Find where the given text appears and provide that cell's center as [x, y] coordinate. 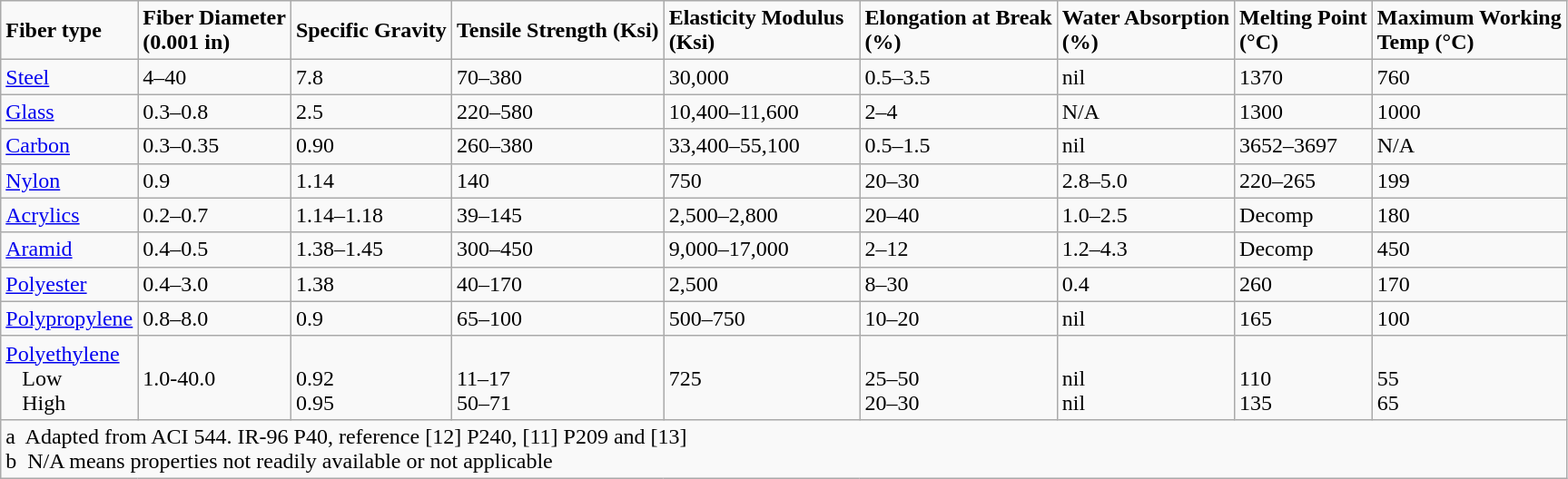
Specific Gravity [370, 31]
1.2–4.3 [1146, 249]
0.3–0.35 [214, 146]
1.14–1.18 [370, 215]
33,400–55,100 [762, 146]
20–40 [959, 215]
220–265 [1304, 181]
1.38–1.45 [370, 249]
9,000–17,000 [762, 249]
Acrylics [69, 215]
Glass [69, 112]
Melting Point(°C) [1304, 31]
0.920.95 [370, 377]
1.38 [370, 284]
0.5–1.5 [959, 146]
2,500 [762, 284]
0.8–8.0 [214, 318]
Polyester [69, 284]
750 [762, 181]
165 [1304, 318]
725 [762, 377]
4–40 [214, 77]
1370 [1304, 77]
199 [1469, 181]
260 [1304, 284]
0.2–0.7 [214, 215]
1.0-40.0 [214, 377]
10,400–11,600 [762, 112]
a Adapted from ACI 544. IR-96 P40, reference [12] P240, [11] P209 and [13]b N/A means properties not readily available or not applicable [784, 448]
500–750 [762, 318]
2.5 [370, 112]
Water Absorption(%) [1146, 31]
Elongation at Break(%) [959, 31]
40–170 [557, 284]
220–580 [557, 112]
2,500–2,800 [762, 215]
140 [557, 181]
180 [1469, 215]
0.4 [1146, 284]
30,000 [762, 77]
8–30 [959, 284]
2–4 [959, 112]
0.4–0.5 [214, 249]
100 [1469, 318]
1000 [1469, 112]
65–100 [557, 318]
Tensile Strength (Ksi) [557, 31]
0.5–3.5 [959, 77]
1300 [1304, 112]
39–145 [557, 215]
Maximum WorkingTemp (°C) [1469, 31]
0.3–0.8 [214, 112]
nilnil [1146, 377]
Aramid [69, 249]
Fiber Diameter(0.001 in) [214, 31]
Polyethylene Low High [69, 377]
1.14 [370, 181]
0.4–3.0 [214, 284]
7.8 [370, 77]
10–20 [959, 318]
Fiber type [69, 31]
11–1750–71 [557, 377]
760 [1469, 77]
Steel [69, 77]
20–30 [959, 181]
2.8–5.0 [1146, 181]
5565 [1469, 377]
450 [1469, 249]
1.0–2.5 [1146, 215]
70–380 [557, 77]
260–380 [557, 146]
Elasticity Modulus (Ksi) [762, 31]
3652–3697 [1304, 146]
2–12 [959, 249]
Polypropylene [69, 318]
110135 [1304, 377]
0.90 [370, 146]
Carbon [69, 146]
25–5020–30 [959, 377]
300–450 [557, 249]
Nylon [69, 181]
170 [1469, 284]
